Extract the [x, y] coordinate from the center of the cell holding the provided text.  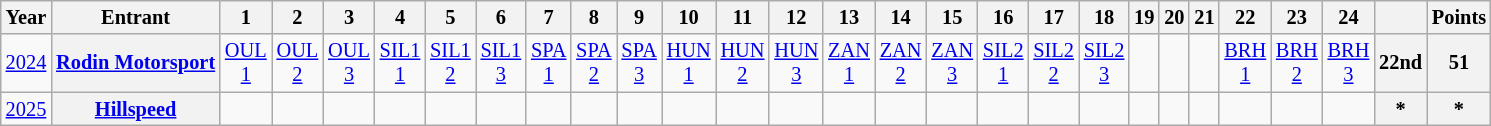
3 [349, 17]
HUN2 [743, 63]
HUN1 [689, 63]
2025 [26, 109]
SIL11 [400, 63]
Year [26, 17]
12 [796, 17]
11 [743, 17]
OUL1 [246, 63]
BRH2 [1297, 63]
SPA1 [548, 63]
22 [1245, 17]
20 [1174, 17]
Rodin Motorsport [136, 63]
6 [501, 17]
OUL3 [349, 63]
SPA2 [594, 63]
15 [952, 17]
22nd [1400, 63]
7 [548, 17]
21 [1204, 17]
8 [594, 17]
Entrant [136, 17]
10 [689, 17]
16 [1003, 17]
SIL21 [1003, 63]
24 [1349, 17]
SIL23 [1104, 63]
ZAN2 [901, 63]
Points [1459, 17]
SPA3 [638, 63]
SIL22 [1053, 63]
17 [1053, 17]
SIL13 [501, 63]
HUN3 [796, 63]
19 [1144, 17]
2024 [26, 63]
1 [246, 17]
4 [400, 17]
ZAN1 [849, 63]
Hillspeed [136, 109]
9 [638, 17]
BRH1 [1245, 63]
BRH3 [1349, 63]
14 [901, 17]
2 [298, 17]
ZAN3 [952, 63]
5 [450, 17]
OUL2 [298, 63]
23 [1297, 17]
SIL12 [450, 63]
18 [1104, 17]
51 [1459, 63]
13 [849, 17]
